Determine the [X, Y] coordinate at the center of the cell enclosing the given text.  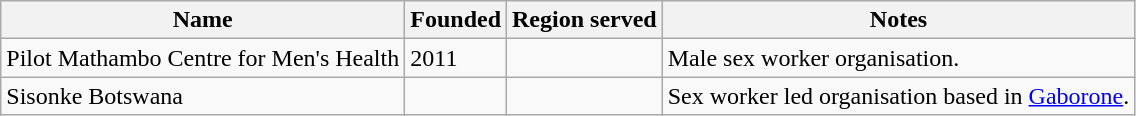
Founded [456, 20]
Notes [898, 20]
Name [203, 20]
Pilot Mathambo Centre for Men's Health [203, 58]
Region served [585, 20]
Male sex worker organisation. [898, 58]
2011 [456, 58]
Sex worker led organisation based in Gaborone. [898, 96]
Sisonke Botswana [203, 96]
